Find where the given text appears and provide that cell's center as (X, Y) coordinate. 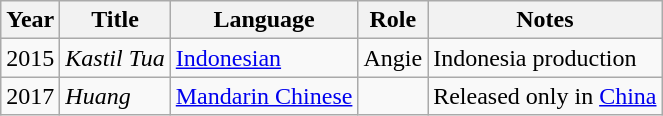
Role (393, 20)
Huang (115, 96)
Angie (393, 58)
Indonesian (264, 58)
Language (264, 20)
Title (115, 20)
Kastil Tua (115, 58)
Released only in China (545, 96)
2017 (30, 96)
2015 (30, 58)
Notes (545, 20)
Indonesia production (545, 58)
Mandarin Chinese (264, 96)
Year (30, 20)
